Identify which cell holds the provided text, then report its (X, Y) central coordinate. 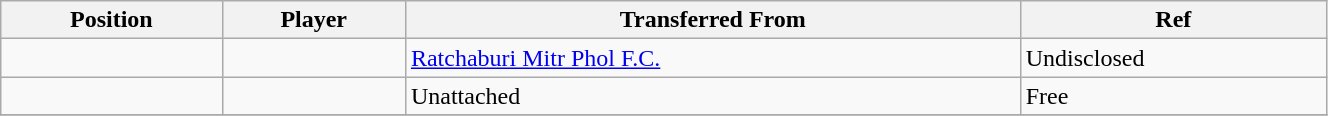
Transferred From (712, 20)
Position (112, 20)
Undisclosed (1173, 58)
Unattached (712, 96)
Player (314, 20)
Ratchaburi Mitr Phol F.C. (712, 58)
Free (1173, 96)
Ref (1173, 20)
